Pinpoint the cell where the given text exists, returning its (x, y) midpoint coordinate. 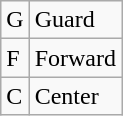
F (15, 58)
C (15, 96)
Center (75, 96)
G (15, 20)
Guard (75, 20)
Forward (75, 58)
